Pinpoint the cell where the given text exists, returning its [X, Y] midpoint coordinate. 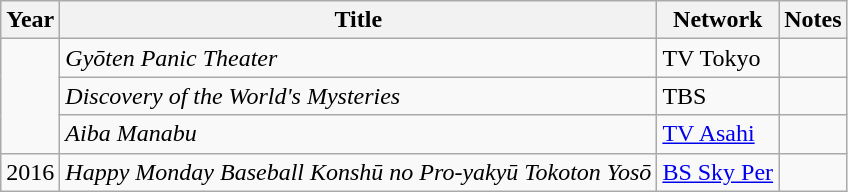
Title [358, 20]
Year [30, 20]
TBS [718, 96]
Network [718, 20]
Aiba Manabu [358, 134]
Notes [813, 20]
Gyōten Panic Theater [358, 58]
TV Tokyo [718, 58]
Happy Monday Baseball Konshū no Pro-yakyū Tokoton Yosō [358, 172]
TV Asahi [718, 134]
2016 [30, 172]
Discovery of the World's Mysteries [358, 96]
BS Sky Per [718, 172]
